For the text-containing cell, return its midpoint in (x, y) coordinate format. 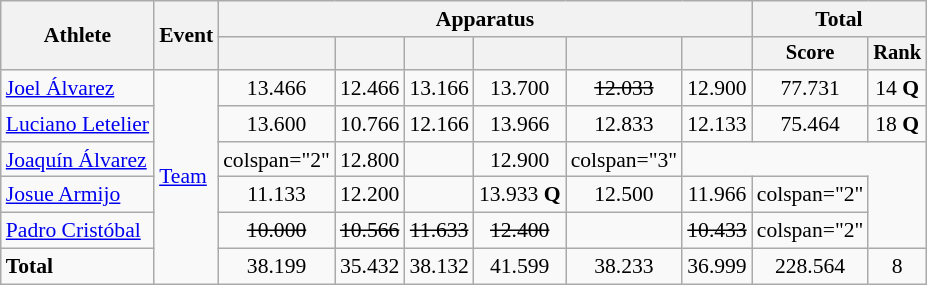
8 (897, 267)
36.999 (716, 267)
Joel Álvarez (78, 88)
10.566 (370, 231)
Event (186, 36)
12.200 (370, 195)
12.466 (370, 88)
13.600 (276, 124)
14 Q (897, 88)
38.233 (624, 267)
11.133 (276, 195)
Apparatus (485, 19)
colspan="3" (624, 160)
Team (186, 177)
12.033 (624, 88)
38.132 (438, 267)
12.500 (624, 195)
10.766 (370, 124)
13.466 (276, 88)
18 Q (897, 124)
41.599 (520, 267)
13.166 (438, 88)
Rank (897, 54)
10.000 (276, 231)
Josue Armijo (78, 195)
Joaquín Álvarez (78, 160)
12.400 (520, 231)
10.433 (716, 231)
75.464 (810, 124)
11.966 (716, 195)
12.800 (370, 160)
12.133 (716, 124)
12.833 (624, 124)
13.933 Q (520, 195)
11.633 (438, 231)
228.564 (810, 267)
35.432 (370, 267)
Luciano Letelier (78, 124)
Padro Cristóbal (78, 231)
77.731 (810, 88)
38.199 (276, 267)
12.166 (438, 124)
Score (810, 54)
13.966 (520, 124)
13.700 (520, 88)
Athlete (78, 36)
